Determine the (X, Y) coordinate at the center of the cell enclosing the given text.  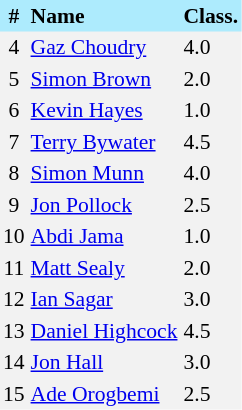
Daniel Highcock (104, 331)
Simon Brown (104, 79)
Jon Pollock (104, 205)
7 (14, 142)
Kevin Hayes (104, 110)
Terry Bywater (104, 142)
5 (14, 79)
Matt Sealy (104, 268)
Abdi Jama (104, 236)
Ian Sagar (104, 300)
9 (14, 205)
Class. (210, 16)
Name (104, 16)
Ade Orogbemi (104, 394)
14 (14, 362)
11 (14, 268)
# (14, 16)
4 (14, 48)
13 (14, 331)
Gaz Choudry (104, 48)
Simon Munn (104, 174)
8 (14, 174)
6 (14, 110)
Jon Hall (104, 362)
15 (14, 394)
10 (14, 236)
12 (14, 300)
